Output the (x, y) coordinate of the center of the cell containing the given text.  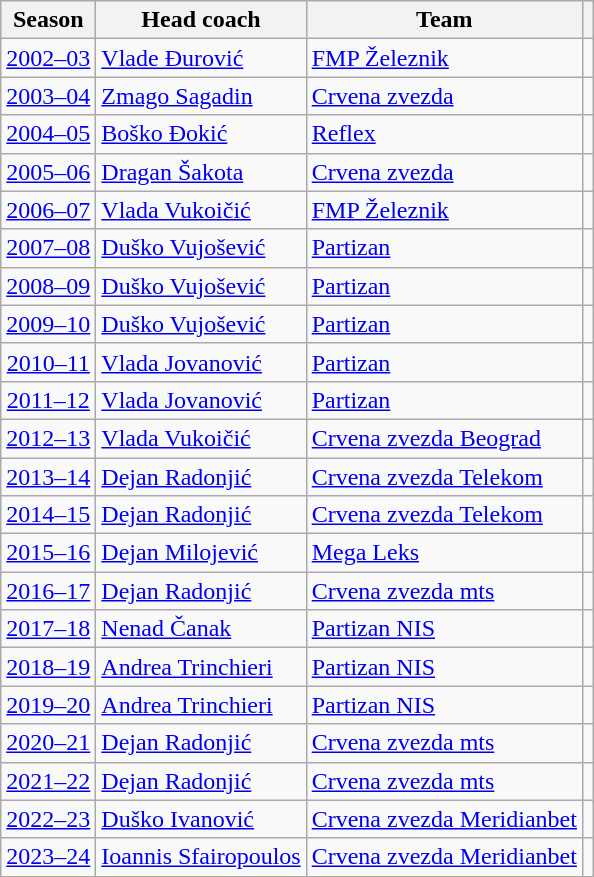
2008–09 (48, 286)
Boško Đokić (201, 134)
2021–22 (48, 781)
Season (48, 20)
2005–06 (48, 172)
2023–24 (48, 857)
2014–15 (48, 515)
2020–21 (48, 743)
Duško Ivanović (201, 819)
Zmago Sagadin (201, 96)
Ioannis Sfairopoulos (201, 857)
2009–10 (48, 324)
2007–08 (48, 248)
Dejan Milojević (201, 553)
Nenad Čanak (201, 629)
2017–18 (48, 629)
2011–12 (48, 400)
2002–03 (48, 58)
2012–13 (48, 438)
2015–16 (48, 553)
2019–20 (48, 705)
2016–17 (48, 591)
2003–04 (48, 96)
2006–07 (48, 210)
Vlade Đurović (201, 58)
Team (444, 20)
2004–05 (48, 134)
Crvena zvezda Beograd (444, 438)
2018–19 (48, 667)
2022–23 (48, 819)
Mega Leks (444, 553)
2013–14 (48, 477)
Reflex (444, 134)
Dragan Šakota (201, 172)
Head coach (201, 20)
2010–11 (48, 362)
